Locate the cell with the specified text and output its (X, Y) center coordinate. 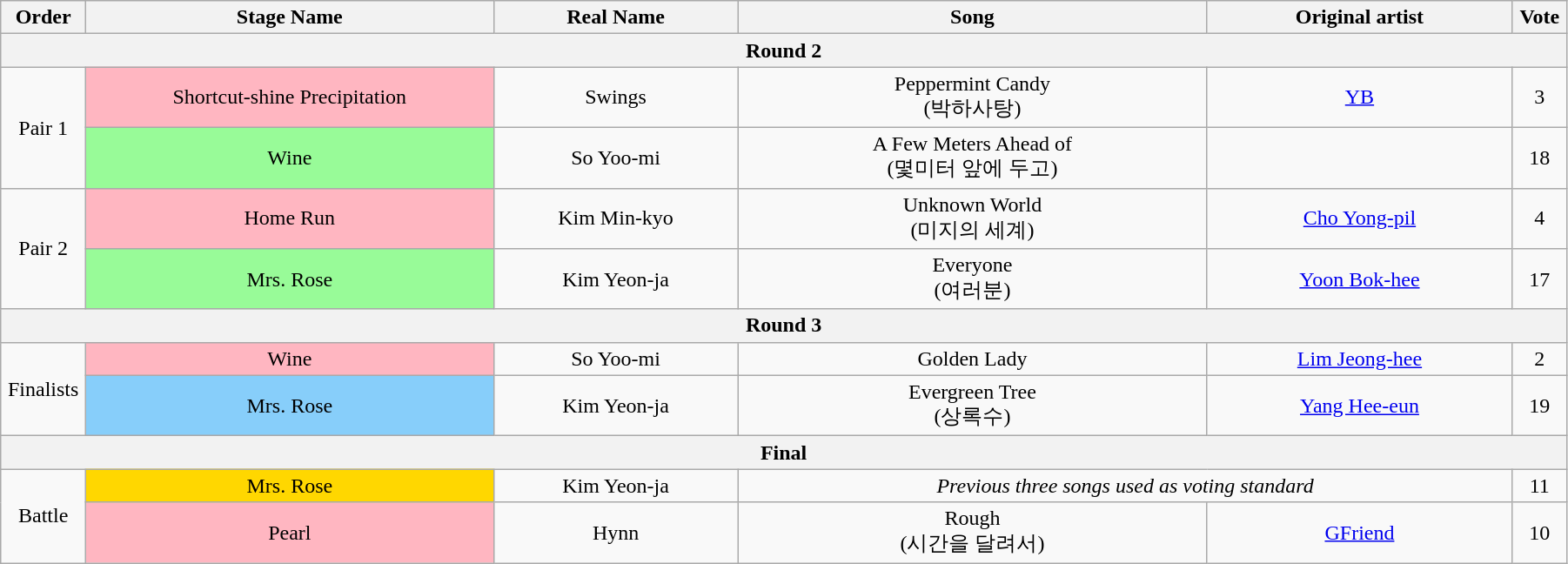
Original artist (1359, 17)
Hynn (616, 533)
11 (1539, 486)
Finalists (44, 389)
Yoon Bok-hee (1359, 279)
Golden Lady (973, 359)
Lim Jeong-hee (1359, 359)
Pair 1 (44, 127)
Home Run (290, 218)
Round 3 (784, 326)
Yang Hee-eun (1359, 406)
Final (784, 453)
3 (1539, 97)
Kim Min-kyo (616, 218)
A Few Meters Ahead of(몇미터 앞에 두고) (973, 158)
17 (1539, 279)
19 (1539, 406)
10 (1539, 533)
Round 2 (784, 50)
Order (44, 17)
GFriend (1359, 533)
Song (973, 17)
Battle (44, 516)
Pearl (290, 533)
Shortcut-shine Precipitation (290, 97)
Peppermint Candy(박하사탕) (973, 97)
18 (1539, 158)
Rough (시간을 달려서) (973, 533)
Stage Name (290, 17)
YB (1359, 97)
4 (1539, 218)
Unknown World(미지의 세계) (973, 218)
Vote (1539, 17)
Evergreen Tree(상록수) (973, 406)
2 (1539, 359)
Cho Yong-pil (1359, 218)
Everyone(여러분) (973, 279)
Real Name (616, 17)
Pair 2 (44, 249)
Swings (616, 97)
Previous three songs used as voting standard (1125, 486)
